Output the [x, y] coordinate of the center of the cell containing the given text.  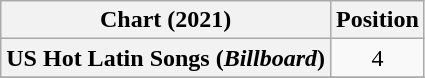
Chart (2021) [166, 20]
Position [378, 20]
US Hot Latin Songs (Billboard) [166, 58]
4 [378, 58]
